For the text-containing cell, return its midpoint in (X, Y) coordinate format. 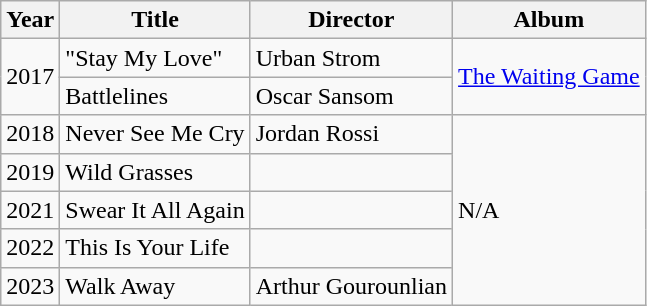
2019 (30, 172)
Jordan Rossi (351, 134)
Swear It All Again (155, 210)
This Is Your Life (155, 248)
Battlelines (155, 96)
Director (351, 20)
2018 (30, 134)
2022 (30, 248)
2023 (30, 286)
N/A (550, 210)
The Waiting Game (550, 77)
Wild Grasses (155, 172)
Walk Away (155, 286)
Year (30, 20)
Urban Strom (351, 58)
Oscar Sansom (351, 96)
Title (155, 20)
2021 (30, 210)
Arthur Gourounlian (351, 286)
Never See Me Cry (155, 134)
Album (550, 20)
"Stay My Love" (155, 58)
2017 (30, 77)
